Pinpoint the cell where the given text exists, returning its (X, Y) midpoint coordinate. 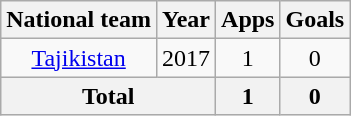
National team (79, 20)
Year (186, 20)
2017 (186, 58)
Tajikistan (79, 58)
Goals (315, 20)
Total (108, 96)
Apps (248, 20)
